Provide the (X, Y) coordinate of the cell's center where the given text is located.  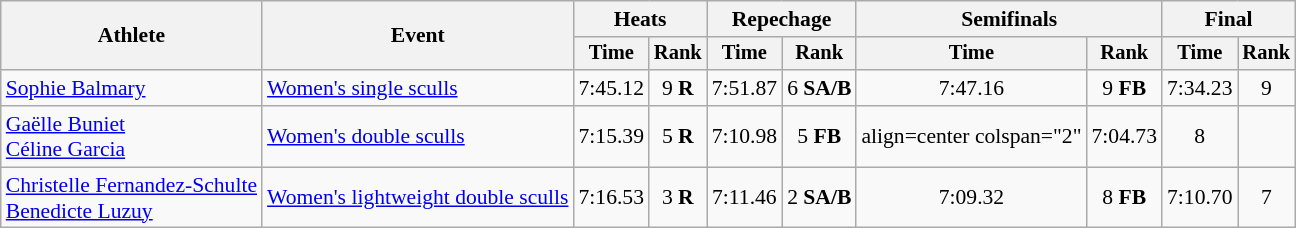
7 (1267, 198)
7:10.70 (1200, 198)
7:47.16 (971, 88)
7:09.32 (971, 198)
7:45.12 (612, 88)
9 FB (1124, 88)
Christelle Fernandez-Schulte Benedicte Luzuy (132, 198)
5 R (678, 136)
Athlete (132, 36)
6 SA/B (819, 88)
Final (1228, 19)
align=center colspan="2" (971, 136)
5 FB (819, 136)
2 SA/B (819, 198)
7:16.53 (612, 198)
7:10.98 (744, 136)
Semifinals (1009, 19)
Women's lightweight double sculls (418, 198)
9 R (678, 88)
7:15.39 (612, 136)
7:11.46 (744, 198)
3 R (678, 198)
Sophie Balmary (132, 88)
9 (1267, 88)
Women's double sculls (418, 136)
Repechage (782, 19)
Women's single sculls (418, 88)
7:04.73 (1124, 136)
7:34.23 (1200, 88)
7:51.87 (744, 88)
Gaëlle Buniet Céline Garcia (132, 136)
8 FB (1124, 198)
8 (1200, 136)
Event (418, 36)
Heats (640, 19)
